Identify which cell holds the provided text, then report its [X, Y] central coordinate. 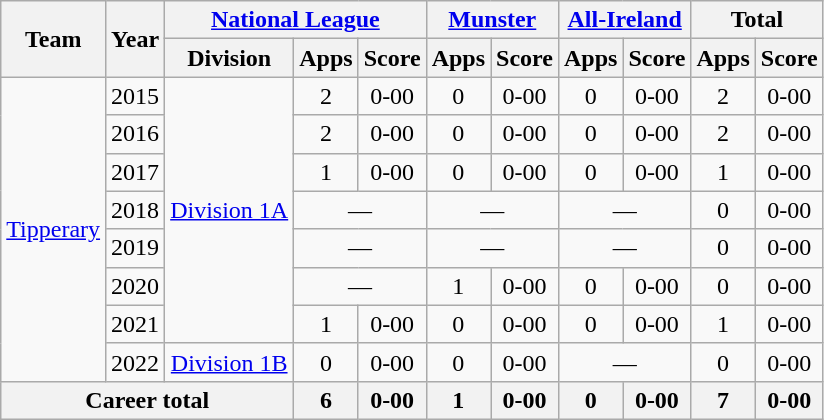
Division 1B [230, 362]
2021 [136, 324]
2022 [136, 362]
2019 [136, 248]
2017 [136, 172]
6 [326, 400]
National League [296, 20]
Year [136, 39]
Division 1A [230, 210]
Team [54, 39]
Munster [492, 20]
2015 [136, 96]
All-Ireland [624, 20]
2018 [136, 210]
2020 [136, 286]
Career total [148, 400]
Tipperary [54, 229]
2016 [136, 134]
7 [723, 400]
Total [757, 20]
Division [230, 58]
